Return the [x, y] coordinate for the center point of the cell that contains the specified text.  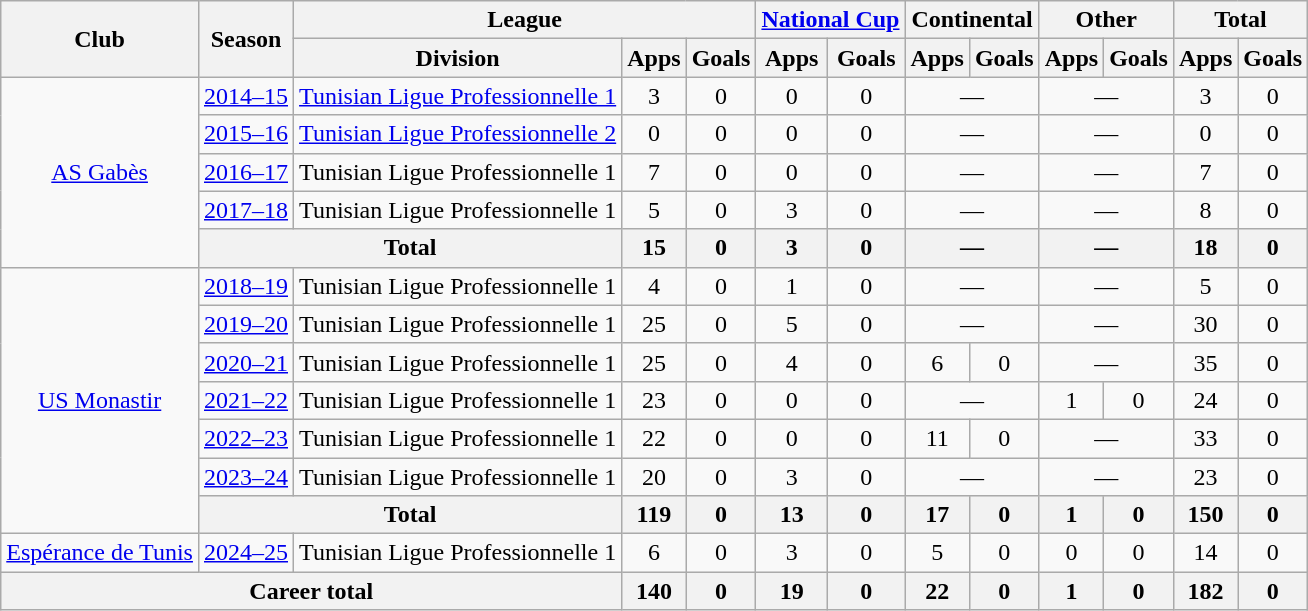
20 [654, 477]
2019–20 [246, 324]
2021–22 [246, 400]
2022–23 [246, 438]
24 [1205, 400]
Espérance de Tunis [100, 553]
Other [1106, 20]
League [525, 20]
140 [654, 591]
14 [1205, 553]
8 [1205, 210]
Career total [312, 591]
National Cup [830, 20]
33 [1205, 438]
11 [937, 438]
2020–21 [246, 362]
Division [458, 58]
18 [1205, 248]
119 [654, 515]
2023–24 [246, 477]
19 [792, 591]
182 [1205, 591]
2016–17 [246, 172]
2018–19 [246, 286]
2015–16 [246, 134]
30 [1205, 324]
15 [654, 248]
US Monastir [100, 400]
Season [246, 39]
150 [1205, 515]
Tunisian Ligue Professionnelle 2 [458, 134]
Club [100, 39]
Continental [972, 20]
2024–25 [246, 553]
2014–15 [246, 96]
35 [1205, 362]
AS Gabès [100, 172]
2017–18 [246, 210]
17 [937, 515]
13 [792, 515]
